Extract the [x, y] coordinate from the center of the cell holding the provided text.  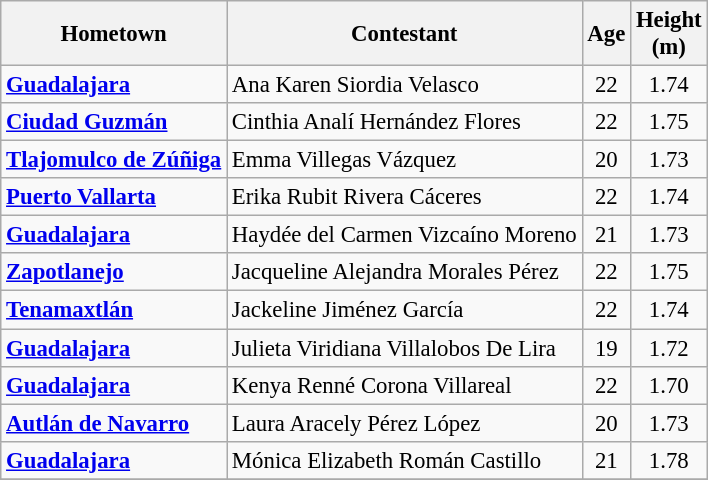
19 [606, 348]
1.72 [669, 348]
Tenamaxtlán [114, 310]
Cinthia Analí Hernández Flores [404, 122]
Julieta Viridiana Villalobos De Lira [404, 348]
Zapotlanejo [114, 273]
Tlajomulco de Zúñiga [114, 160]
Ana Karen Siordia Velasco [404, 85]
Haydée del Carmen Vizcaíno Moreno [404, 235]
Laura Aracely Pérez López [404, 423]
Hometown [114, 34]
Kenya Renné Corona Villareal [404, 385]
Emma Villegas Vázquez [404, 160]
1.70 [669, 385]
Jackeline Jiménez García [404, 310]
Puerto Vallarta [114, 197]
Jacqueline Alejandra Morales Pérez [404, 273]
Mónica Elizabeth Román Castillo [404, 460]
Autlán de Navarro [114, 423]
Height (m) [669, 34]
1.78 [669, 460]
Age [606, 34]
Contestant [404, 34]
Ciudad Guzmán [114, 122]
Erika Rubit Rivera Cáceres [404, 197]
